Find where the given text appears and provide that cell's center as (x, y) coordinate. 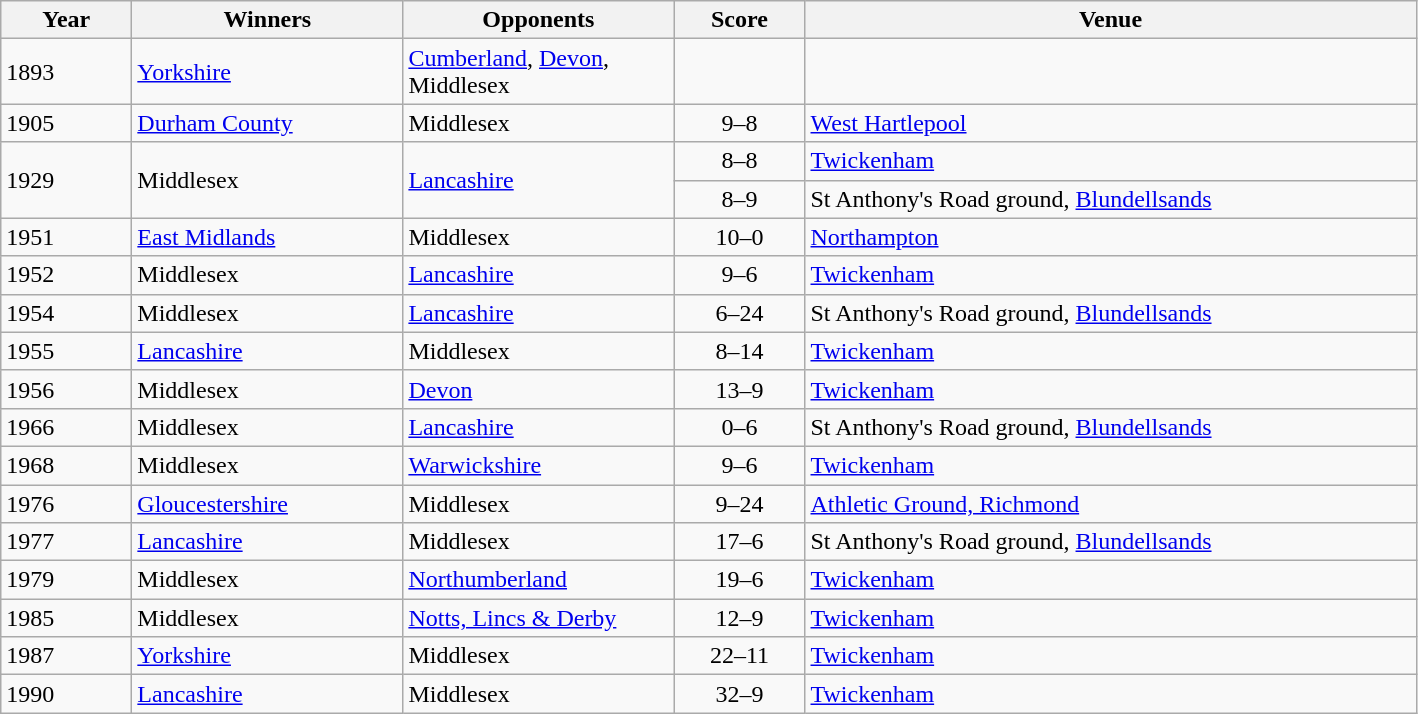
9–8 (740, 123)
1905 (66, 123)
1929 (66, 180)
13–9 (740, 389)
0–6 (740, 427)
17–6 (740, 542)
West Hartlepool (1110, 123)
East Midlands (268, 237)
1956 (66, 389)
1966 (66, 427)
Notts, Lincs & Derby (538, 618)
Winners (268, 20)
1954 (66, 313)
1985 (66, 618)
Athletic Ground, Richmond (1110, 503)
Venue (1110, 20)
8–9 (740, 199)
1987 (66, 656)
Durham County (268, 123)
22–11 (740, 656)
32–9 (740, 694)
Cumberland, Devon, Middlesex (538, 72)
1893 (66, 72)
19–6 (740, 580)
10–0 (740, 237)
Score (740, 20)
1952 (66, 275)
9–24 (740, 503)
1976 (66, 503)
1951 (66, 237)
8–14 (740, 351)
Northumberland (538, 580)
1977 (66, 542)
1990 (66, 694)
Gloucestershire (268, 503)
Devon (538, 389)
1968 (66, 465)
1955 (66, 351)
12–9 (740, 618)
Northampton (1110, 237)
1979 (66, 580)
Warwickshire (538, 465)
Opponents (538, 20)
Year (66, 20)
8–8 (740, 161)
6–24 (740, 313)
